Find where the given text appears and provide that cell's center as [X, Y] coordinate. 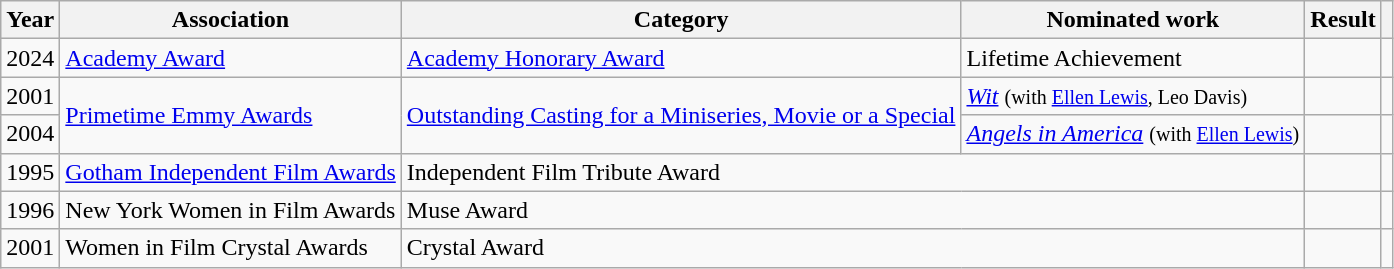
Wit (with Ellen Lewis, Leo Davis) [1133, 96]
2024 [30, 58]
Lifetime Achievement [1133, 58]
1995 [30, 172]
Primetime Emmy Awards [230, 115]
Category [681, 20]
Muse Award [852, 210]
Outstanding Casting for a Miniseries, Movie or a Special [681, 115]
Women in Film Crystal Awards [230, 248]
Result [1343, 20]
Nominated work [1133, 20]
Association [230, 20]
Academy Honorary Award [681, 58]
Academy Award [230, 58]
Angels in America (with Ellen Lewis) [1133, 134]
Year [30, 20]
New York Women in Film Awards [230, 210]
2004 [30, 134]
Crystal Award [852, 248]
Independent Film Tribute Award [852, 172]
1996 [30, 210]
Gotham Independent Film Awards [230, 172]
